Find where the given text appears and provide that cell's center as [x, y] coordinate. 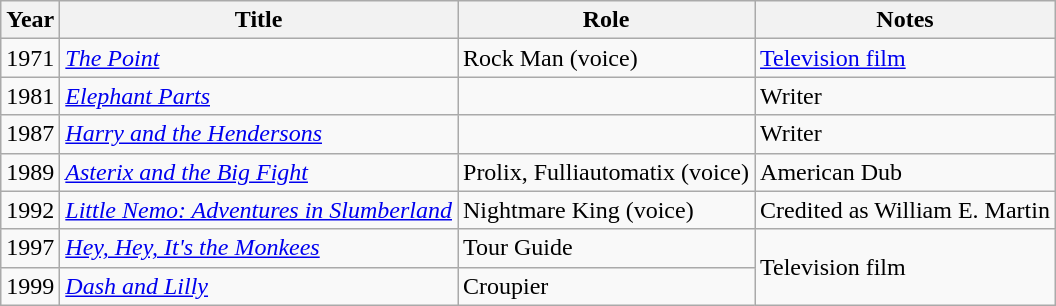
Dash and Lilly [259, 286]
Prolix, Fulliautomatix (voice) [606, 172]
Little Nemo: Adventures in Slumberland [259, 210]
1989 [30, 172]
Hey, Hey, It's the Monkees [259, 248]
Role [606, 20]
The Point [259, 58]
1987 [30, 134]
Tour Guide [606, 248]
1971 [30, 58]
Year [30, 20]
Asterix and the Big Fight [259, 172]
Notes [906, 20]
American Dub [906, 172]
1981 [30, 96]
Croupier [606, 286]
Rock Man (voice) [606, 58]
Credited as William E. Martin [906, 210]
Harry and the Hendersons [259, 134]
1992 [30, 210]
1997 [30, 248]
Nightmare King (voice) [606, 210]
1999 [30, 286]
Title [259, 20]
Elephant Parts [259, 96]
